Determine the [x, y] coordinate at the center of the cell enclosing the given text.  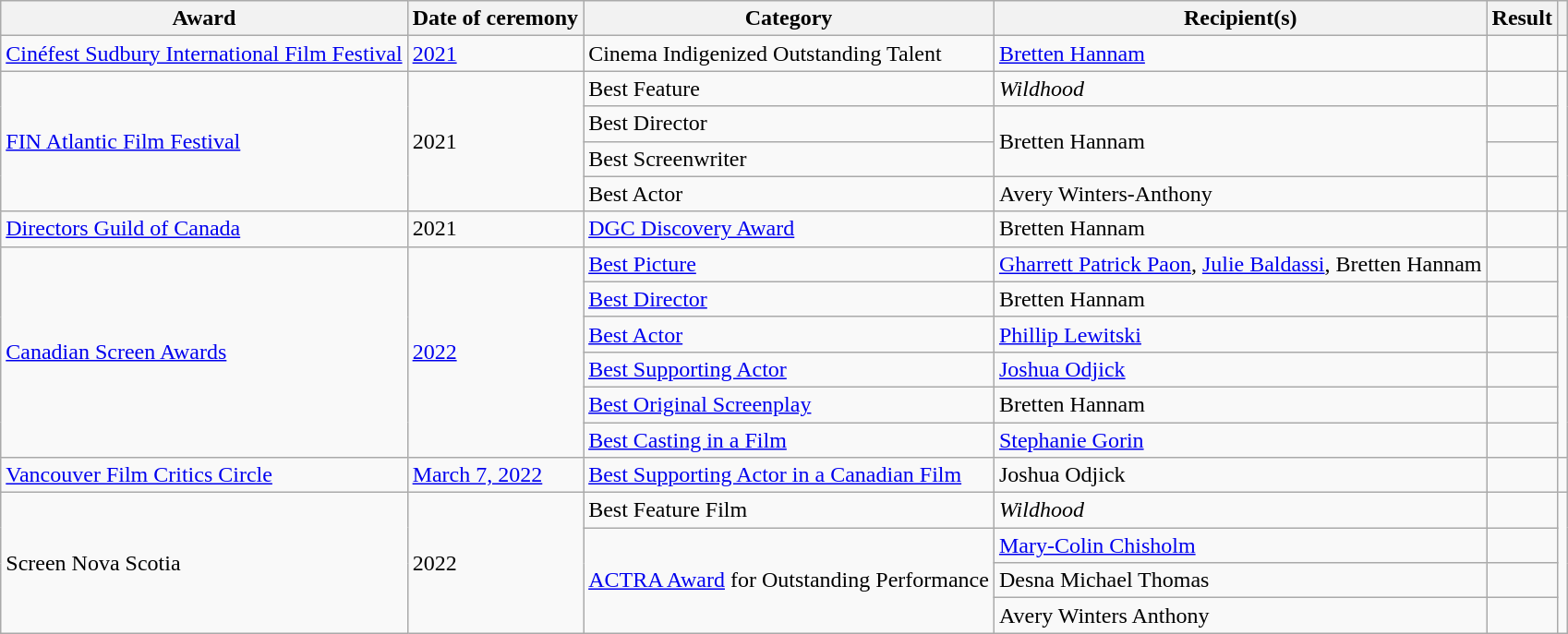
Best Original Screenplay [789, 404]
Screen Nova Scotia [204, 563]
Mary-Colin Chisholm [1240, 545]
Vancouver Film Critics Circle [204, 475]
Best Feature [789, 89]
Date of ceremony [495, 18]
Best Screenwriter [789, 159]
Best Picture [789, 264]
DGC Discovery Award [789, 229]
Avery Winters-Anthony [1240, 194]
Award [204, 18]
Avery Winters Anthony [1240, 616]
Best Supporting Actor in a Canadian Film [789, 475]
Gharrett Patrick Paon, Julie Baldassi, Bretten Hannam [1240, 264]
Best Feature Film [789, 510]
March 7, 2022 [495, 475]
Canadian Screen Awards [204, 352]
Recipient(s) [1240, 18]
Directors Guild of Canada [204, 229]
Best Casting in a Film [789, 440]
Phillip Lewitski [1240, 334]
Stephanie Gorin [1240, 440]
Desna Michael Thomas [1240, 580]
Cinema Indigenized Outstanding Talent [789, 54]
Cinéfest Sudbury International Film Festival [204, 54]
Category [789, 18]
Result [1522, 18]
Best Supporting Actor [789, 369]
FIN Atlantic Film Festival [204, 141]
ACTRA Award for Outstanding Performance [789, 580]
